Output the (x, y) coordinate of the center of the cell containing the given text.  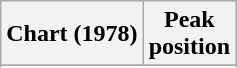
Chart (1978) (72, 34)
Peakposition (189, 34)
